Scan for the cell matching the given text and deliver its [x, y] coordinate at center. 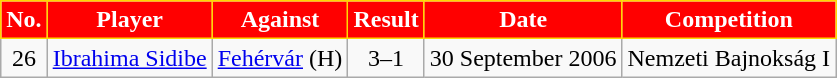
30 September 2006 [523, 58]
Ibrahima Sidibe [130, 58]
3–1 [386, 58]
Result [386, 20]
Nemzeti Bajnokság I [729, 58]
26 [24, 58]
Player [130, 20]
Fehérvár (H) [280, 58]
Date [523, 20]
Against [280, 20]
Competition [729, 20]
No. [24, 20]
